Extract the (x, y) coordinate from the center of the cell holding the provided text.  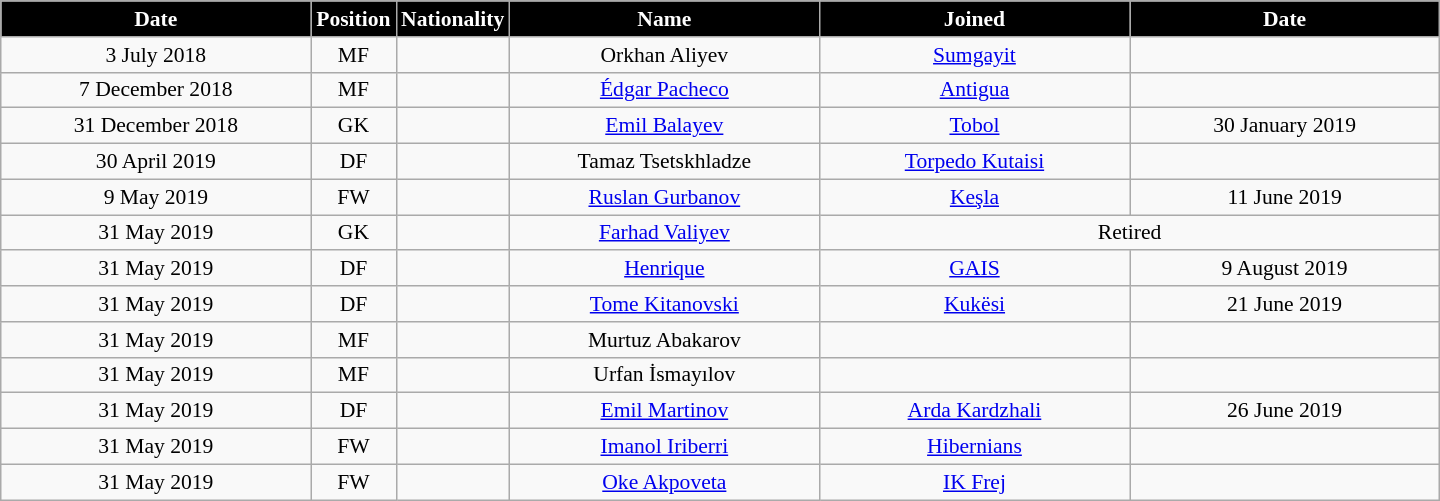
30 April 2019 (156, 162)
Henrique (664, 269)
Kukësi (974, 304)
Name (664, 19)
Édgar Pacheco (664, 90)
3 July 2018 (156, 55)
9 August 2019 (1285, 269)
Hibernians (974, 447)
Joined (974, 19)
Urfan İsmayılov (664, 375)
9 May 2019 (156, 197)
Arda Kardzhali (974, 411)
21 June 2019 (1285, 304)
Emil Balayev (664, 126)
Retired (1129, 233)
Sumgayit (974, 55)
11 June 2019 (1285, 197)
Torpedo Kutaisi (974, 162)
Nationality (452, 19)
Emil Martinov (664, 411)
Oke Akpoveta (664, 482)
Imanol Iriberri (664, 447)
Farhad Valiyev (664, 233)
Ruslan Gurbanov (664, 197)
Tome Kitanovski (664, 304)
26 June 2019 (1285, 411)
Tamaz Tsetskhladze (664, 162)
Antigua (974, 90)
Orkhan Aliyev (664, 55)
GAIS (974, 269)
30 January 2019 (1285, 126)
Murtuz Abakarov (664, 340)
7 December 2018 (156, 90)
Position (354, 19)
Keşla (974, 197)
IK Frej (974, 482)
31 December 2018 (156, 126)
Tobol (974, 126)
